Determine the (x, y) coordinate at the center of the cell enclosing the given text.  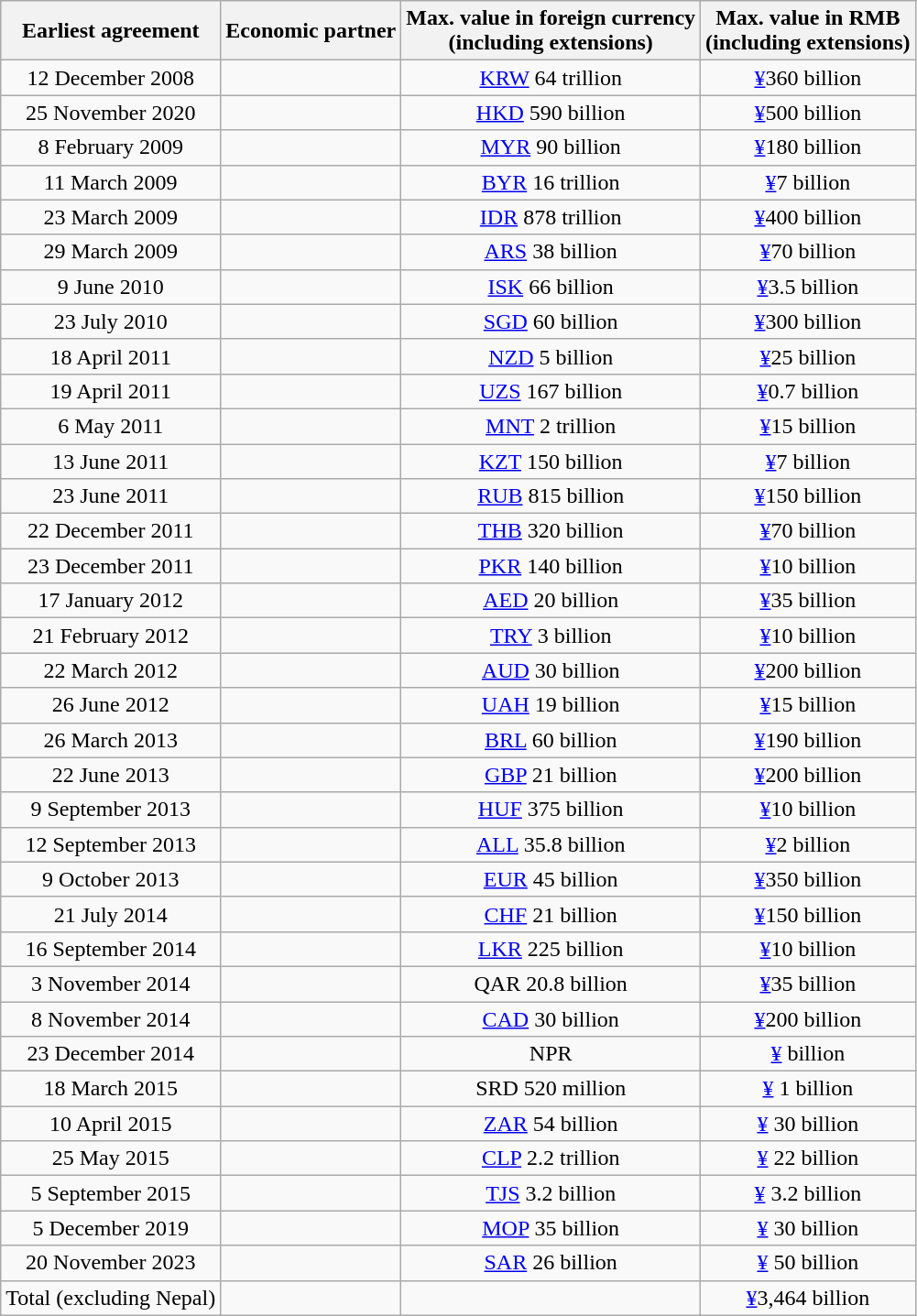
IDR 878 trillion (551, 217)
PKR 140 billion (551, 566)
26 June 2012 (111, 705)
5 September 2015 (111, 1193)
¥190 billion (808, 740)
29 March 2009 (111, 252)
¥ 22 billion (808, 1158)
¥400 billion (808, 217)
8 November 2014 (111, 1019)
ARS 38 billion (551, 252)
16 September 2014 (111, 949)
HKD 590 billion (551, 113)
GBP 21 billion (551, 775)
NPR (551, 1054)
QAR 20.8 billion (551, 984)
UAH 19 billion (551, 705)
TRY 3 billion (551, 636)
9 October 2013 (111, 879)
THB 320 billion (551, 531)
5 December 2019 (111, 1228)
23 June 2011 (111, 496)
20 November 2023 (111, 1263)
13 June 2011 (111, 461)
BYR 16 trillion (551, 182)
¥0.7 billion (808, 391)
KRW 64 trillion (551, 78)
ISK 66 billion (551, 287)
12 September 2013 (111, 844)
25 May 2015 (111, 1158)
¥2 billion (808, 844)
ZAR 54 billion (551, 1124)
ALL 35.8 billion (551, 844)
23 March 2009 (111, 217)
12 December 2008 (111, 78)
10 April 2015 (111, 1124)
18 March 2015 (111, 1089)
Economic partner (311, 31)
BRL 60 billion (551, 740)
Total (excluding Nepal) (111, 1298)
21 February 2012 (111, 636)
SRD 520 million (551, 1089)
SGD 60 billion (551, 321)
8 February 2009 (111, 147)
18 April 2011 (111, 356)
SAR 26 billion (551, 1263)
CHF 21 billion (551, 914)
¥300 billion (808, 321)
Max. value in RMB(including extensions) (808, 31)
UZS 167 billion (551, 391)
KZT 150 billion (551, 461)
21 July 2014 (111, 914)
NZD 5 billion (551, 356)
AUD 30 billion (551, 670)
RUB 815 billion (551, 496)
MYR 90 billion (551, 147)
¥ 3.2 billion (808, 1193)
AED 20 billion (551, 601)
11 March 2009 (111, 182)
¥360 billion (808, 78)
¥350 billion (808, 879)
EUR 45 billion (551, 879)
¥ 1 billion (808, 1089)
19 April 2011 (111, 391)
MNT 2 trillion (551, 426)
TJS 3.2 billion (551, 1193)
23 December 2014 (111, 1054)
22 March 2012 (111, 670)
¥3.5 billion (808, 287)
22 December 2011 (111, 531)
23 December 2011 (111, 566)
¥ 50 billion (808, 1263)
23 July 2010 (111, 321)
HUF 375 billion (551, 810)
25 November 2020 (111, 113)
CAD 30 billion (551, 1019)
Earliest agreement (111, 31)
LKR 225 billion (551, 949)
9 June 2010 (111, 287)
¥25 billion (808, 356)
17 January 2012 (111, 601)
26 March 2013 (111, 740)
¥ billion (808, 1054)
¥500 billion (808, 113)
MOP 35 billion (551, 1228)
3 November 2014 (111, 984)
Max. value in foreign currency(including extensions) (551, 31)
6 May 2011 (111, 426)
¥3,464 billion (808, 1298)
9 September 2013 (111, 810)
CLP 2.2 trillion (551, 1158)
22 June 2013 (111, 775)
¥180 billion (808, 147)
